Provide the (X, Y) coordinate of the cell's center where the given text is located.  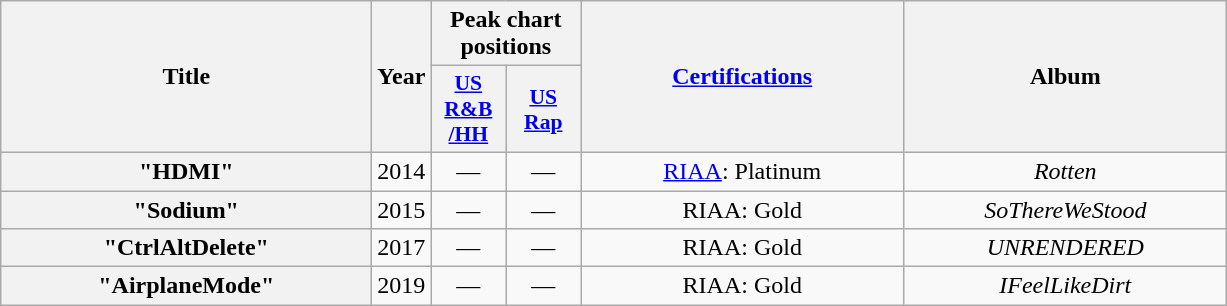
"CtrlAltDelete" (186, 248)
2019 (402, 286)
"AirplaneMode" (186, 286)
SoThereWeStood (1066, 209)
2015 (402, 209)
"Sodium" (186, 209)
Album (1066, 77)
Peak chart positions (506, 34)
USR&B/HH (468, 110)
USRap (544, 110)
Rotten (1066, 171)
2014 (402, 171)
2017 (402, 248)
UNRENDERED (1066, 248)
IFeelLikeDirt (1066, 286)
RIAA: Platinum (742, 171)
Year (402, 77)
Title (186, 77)
"HDMI" (186, 171)
Certifications (742, 77)
